Capture the cell that displays the provided text and extract its [X, Y] central coordinate. 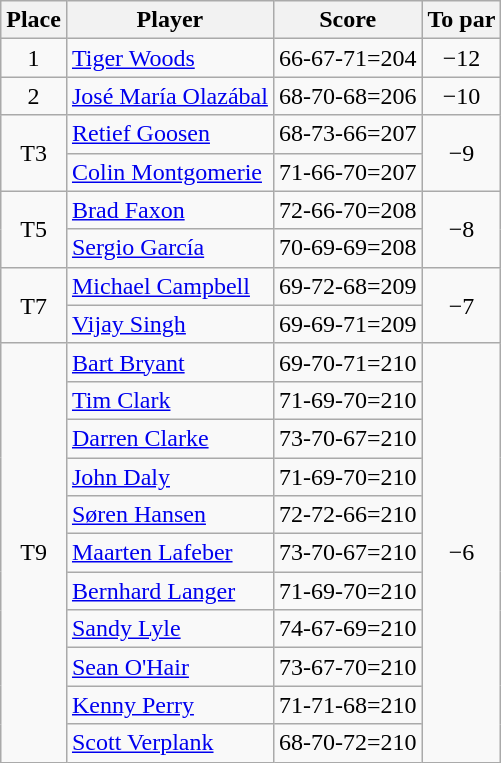
2 [34, 96]
Kenny Perry [170, 705]
T5 [34, 229]
−6 [462, 552]
Retief Goosen [170, 134]
Score [348, 20]
66-67-71=204 [348, 58]
−10 [462, 96]
Bernhard Langer [170, 591]
69-72-68=209 [348, 286]
−12 [462, 58]
Sean O'Hair [170, 667]
68-70-68=206 [348, 96]
T7 [34, 305]
70-69-69=208 [348, 248]
1 [34, 58]
To par [462, 20]
−8 [462, 229]
Darren Clarke [170, 438]
73-67-70=210 [348, 667]
Player [170, 20]
Colin Montgomerie [170, 172]
Maarten Lafeber [170, 553]
Scott Verplank [170, 743]
74-67-69=210 [348, 629]
Vijay Singh [170, 324]
T3 [34, 153]
Brad Faxon [170, 210]
José María Olazábal [170, 96]
68-70-72=210 [348, 743]
Sergio García [170, 248]
−9 [462, 153]
Sandy Lyle [170, 629]
T9 [34, 552]
−7 [462, 305]
72-66-70=208 [348, 210]
69-70-71=210 [348, 362]
Tim Clark [170, 400]
69-69-71=209 [348, 324]
68-73-66=207 [348, 134]
John Daly [170, 477]
72-72-66=210 [348, 515]
Michael Campbell [170, 286]
Place [34, 20]
71-66-70=207 [348, 172]
Tiger Woods [170, 58]
71-71-68=210 [348, 705]
Bart Bryant [170, 362]
Søren Hansen [170, 515]
